Extract the [x, y] coordinate from the center of the cell holding the provided text.  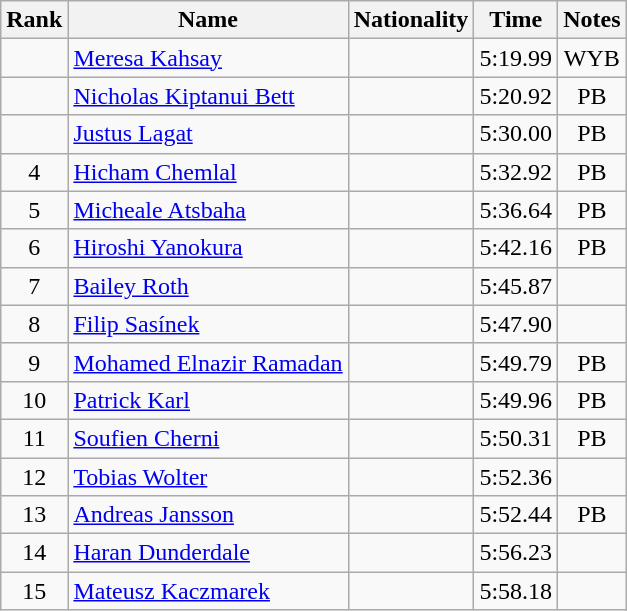
Andreas Jansson [208, 515]
5:32.92 [516, 172]
5:30.00 [516, 134]
5:20.92 [516, 96]
Meresa Kahsay [208, 58]
Filip Sasínek [208, 324]
5:52.44 [516, 515]
Soufien Cherni [208, 438]
4 [34, 172]
6 [34, 248]
5:56.23 [516, 553]
5:47.90 [516, 324]
Hiroshi Yanokura [208, 248]
5:58.18 [516, 591]
13 [34, 515]
12 [34, 477]
Nicholas Kiptanui Bett [208, 96]
Hicham Chemlal [208, 172]
5:49.96 [516, 400]
Mateusz Kaczmarek [208, 591]
Tobias Wolter [208, 477]
5:45.87 [516, 286]
15 [34, 591]
Notes [592, 20]
Patrick Karl [208, 400]
5:49.79 [516, 362]
Mohamed Elnazir Ramadan [208, 362]
10 [34, 400]
WYB [592, 58]
11 [34, 438]
5:36.64 [516, 210]
Justus Lagat [208, 134]
5:42.16 [516, 248]
Rank [34, 20]
Time [516, 20]
8 [34, 324]
5:19.99 [516, 58]
Micheale Atsbaha [208, 210]
7 [34, 286]
14 [34, 553]
5:52.36 [516, 477]
9 [34, 362]
5:50.31 [516, 438]
Name [208, 20]
5 [34, 210]
Haran Dunderdale [208, 553]
Nationality [411, 20]
Bailey Roth [208, 286]
